Capture the cell that displays the provided text and extract its (X, Y) central coordinate. 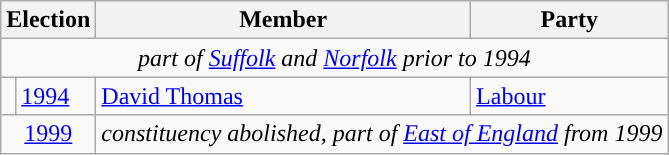
Party (570, 20)
Election (48, 20)
Member (284, 20)
1994 (56, 96)
Labour (570, 96)
1999 (48, 134)
part of Suffolk and Norfolk prior to 1994 (334, 58)
constituency abolished, part of East of England from 1999 (382, 134)
David Thomas (284, 96)
